Search for the cell housing the specified text and yield its (x, y) center coordinate. 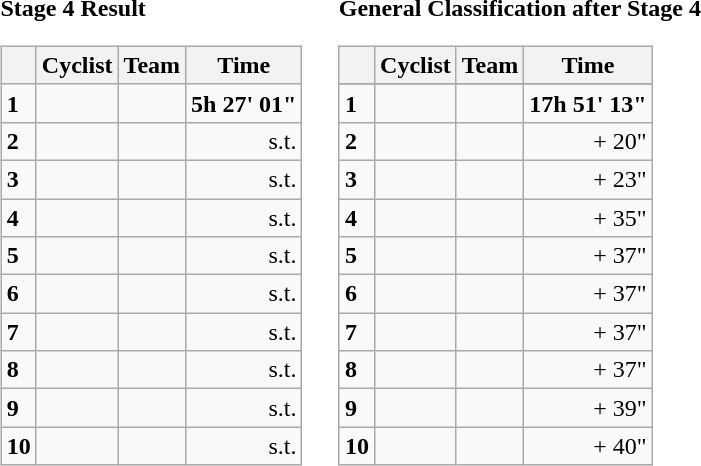
+ 23" (588, 179)
+ 20" (588, 141)
5h 27' 01" (244, 103)
+ 39" (588, 408)
+ 35" (588, 217)
+ 40" (588, 446)
17h 51' 13" (588, 103)
